Provide the (x, y) coordinate of the cell's center where the given text is located.  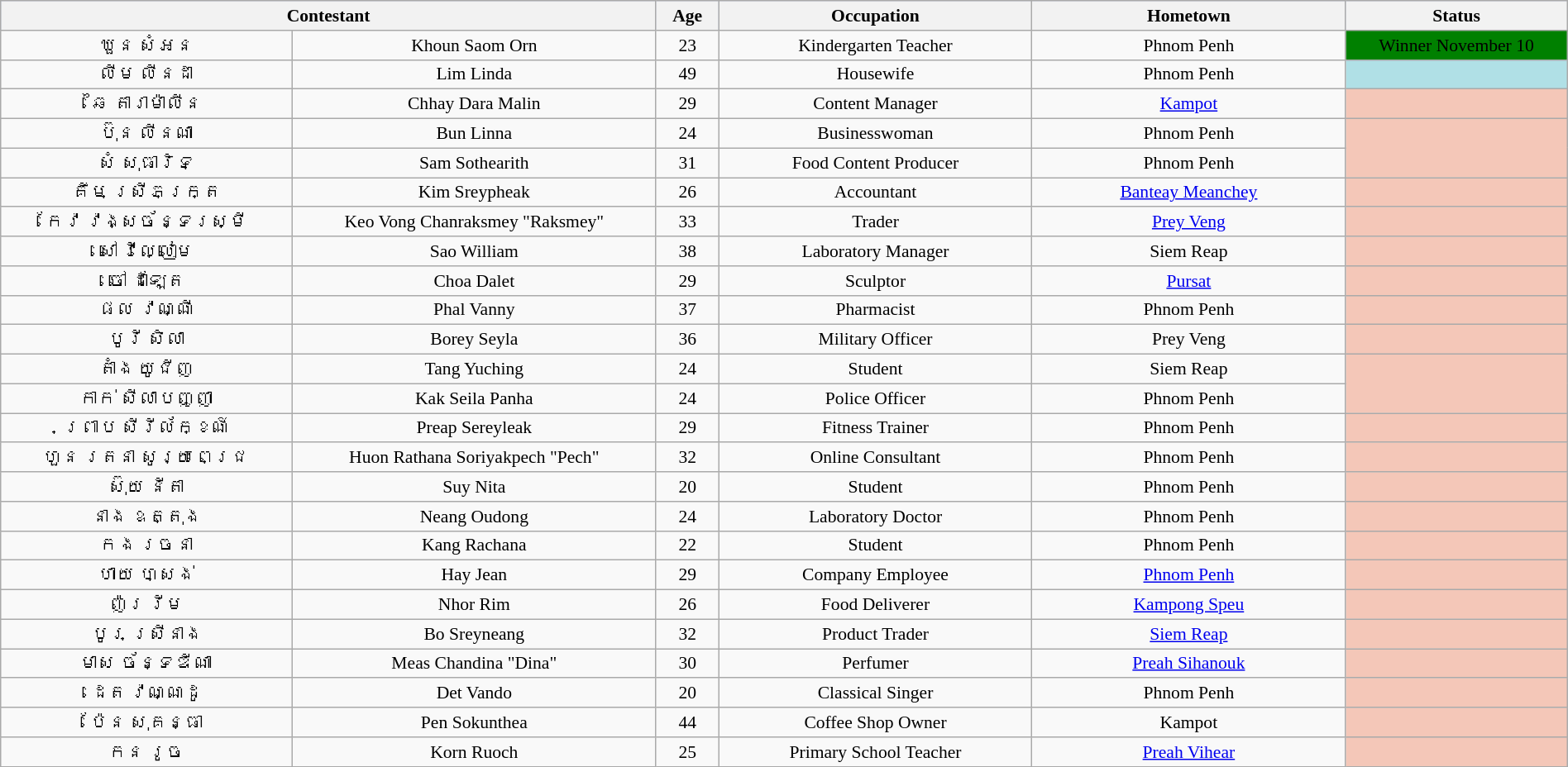
Choa Dalet (474, 281)
Occupation (875, 16)
Nhor Rim (474, 605)
ប៊ុន លីនណា (147, 134)
តាំង យូជីញ (147, 369)
Meas Chandina "Dina" (474, 664)
ប៉ែន សុគន្ធា (147, 722)
Pharmacist (875, 310)
Phal Vanny (474, 310)
Food Content Producer (875, 163)
Hometown (1189, 16)
Accountant (875, 193)
Korn Ruoch (474, 752)
Product Trader (875, 634)
ដេត វណ្ណដូ (147, 693)
Winner November 10 (1456, 45)
មាស ច័ន្ទឌីណា (147, 664)
Suy Nita (474, 487)
ឆៃ តារាម៉ាលីន (147, 104)
44 (687, 722)
Tang Yuching (474, 369)
កន រូច (147, 752)
ព្រាប សីរីល័ក្ខណ៍ (147, 428)
33 (687, 222)
Kang Rachana (474, 545)
Chhay Dara Malin (474, 104)
Coffee Shop Owner (875, 722)
កាក់ សីលាបញ្ញា (147, 398)
38 (687, 251)
Sculptor (875, 281)
Banteay Meanchey (1189, 193)
Lim Linda (474, 74)
31 (687, 163)
Online Consultant (875, 458)
Content Manager (875, 104)
Laboratory Manager (875, 251)
Khoun Saom Orn (474, 45)
Borey Seyla (474, 340)
ហួន រតនា សូរ្យពេជ្រ (147, 458)
Sao William (474, 251)
Age (687, 16)
Det Vando (474, 693)
Kak Seila Panha (474, 398)
Preah Sihanouk (1189, 664)
បូរី សិលា (147, 340)
22 (687, 545)
23 (687, 45)
Kindergarten Teacher (875, 45)
ចៅ ដាឡែត (147, 281)
Primary School Teacher (875, 752)
ញ៉រ រីម (147, 605)
30 (687, 664)
Pursat (1189, 281)
លីម លីនដា (147, 74)
ហាយ ហ្សង់ (147, 575)
Contestant (329, 16)
Preap Sereyleak (474, 428)
Housewife (875, 74)
សៅ វីល្លៀម (147, 251)
Preah Vihear (1189, 752)
Businesswoman (875, 134)
ផល វណ្ណី (147, 310)
49 (687, 74)
នាង ឧត្តុង (147, 517)
Neang Oudong (474, 517)
កង រចនា (147, 545)
Military Officer (875, 340)
Trader (875, 222)
សំ សុធារិទ្ (147, 163)
កែវ វង្សច័ន្ទរស្មី (147, 222)
Laboratory Doctor (875, 517)
Perfumer (875, 664)
25 (687, 752)
Food Deliverer (875, 605)
Kampong Speu (1189, 605)
ស៊ុយ នីតា (147, 487)
Keo Vong Chanraksmey "Raksmey" (474, 222)
Kim Sreypheak (474, 193)
Pen Sokunthea (474, 722)
Hay Jean (474, 575)
Sam Sothearith (474, 163)
37 (687, 310)
គឹម ស្រីភក្ត្រ (147, 193)
Company Employee (875, 575)
Police Officer (875, 398)
Fitness Trainer (875, 428)
ឃួន សំអន (147, 45)
Bun Linna (474, 134)
Huon Rathana Soriyakpech "Pech" (474, 458)
36 (687, 340)
Classical Singer (875, 693)
Bo Sreyneang (474, 634)
Status (1456, 16)
បូរ ស្រីនាង (147, 634)
